Find where the given text appears and provide that cell's center as [x, y] coordinate. 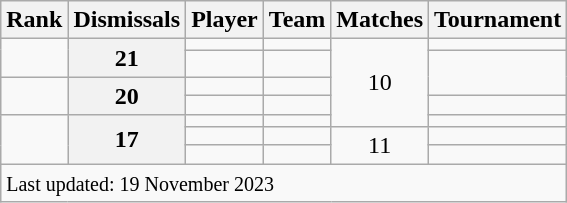
11 [380, 145]
Player [225, 20]
Last updated: 19 November 2023 [284, 183]
17 [127, 140]
21 [127, 58]
Rank [34, 20]
Dismissals [127, 20]
Tournament [498, 20]
20 [127, 96]
10 [380, 82]
Team [297, 20]
Matches [380, 20]
